Determine the [X, Y] coordinate at the center of the cell enclosing the given text.  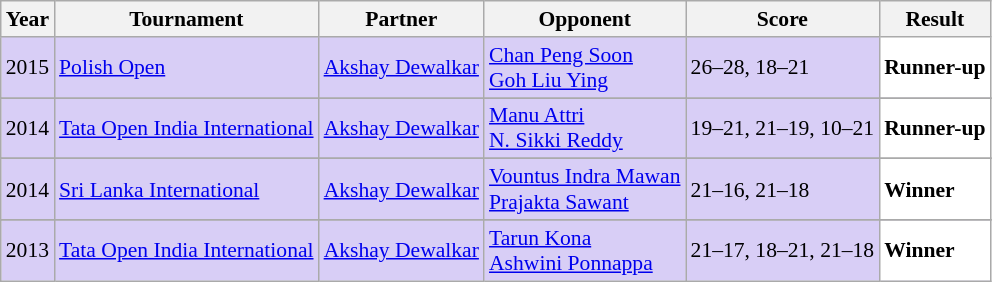
2015 [28, 68]
Vountus Indra Mawan Prajakta Sawant [585, 190]
26–28, 18–21 [783, 68]
Manu Attri N. Sikki Reddy [585, 128]
Chan Peng Soon Goh Liu Ying [585, 68]
Partner [402, 19]
Score [783, 19]
Opponent [585, 19]
Result [934, 19]
Tournament [186, 19]
2013 [28, 250]
Tarun Kona Ashwini Ponnappa [585, 250]
19–21, 21–19, 10–21 [783, 128]
21–17, 18–21, 21–18 [783, 250]
21–16, 21–18 [783, 190]
Polish Open [186, 68]
Sri Lanka International [186, 190]
Year [28, 19]
